Extract the [X, Y] coordinate from the center of the cell holding the provided text.  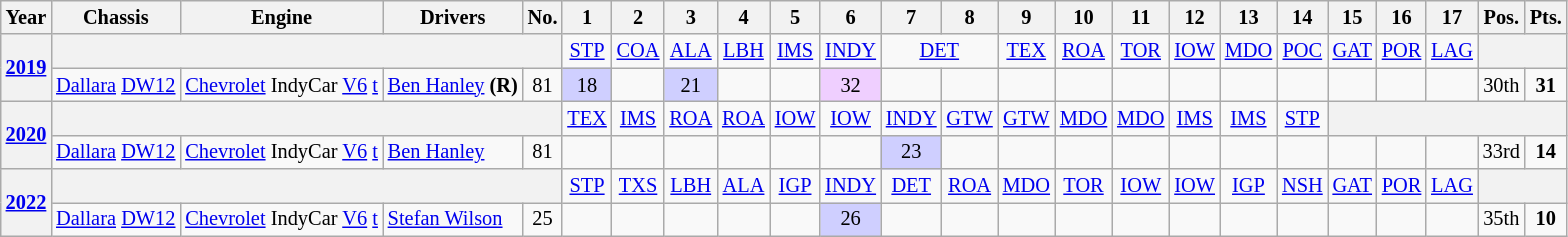
6 [850, 17]
Drivers [453, 17]
5 [795, 17]
COA [638, 51]
17 [1452, 17]
POC [1302, 51]
26 [850, 219]
9 [1026, 17]
2019 [26, 68]
1 [586, 17]
Pts. [1546, 17]
2020 [26, 134]
Ben Hanley [453, 152]
12 [1194, 17]
3 [690, 17]
35th [1502, 219]
NSH [1302, 186]
4 [744, 17]
13 [1248, 17]
32 [850, 85]
No. [543, 17]
Stefan Wilson [453, 219]
Chassis [116, 17]
16 [1402, 17]
8 [970, 17]
30th [1502, 85]
25 [543, 219]
Engine [281, 17]
Pos. [1502, 17]
21 [690, 85]
TXS [638, 186]
23 [912, 152]
7 [912, 17]
15 [1352, 17]
2 [638, 17]
18 [586, 85]
Ben Hanley (R) [453, 85]
31 [1546, 85]
2022 [26, 202]
11 [1140, 17]
Year [26, 17]
33rd [1502, 152]
